Locate the cell with the specified text and output its [X, Y] center coordinate. 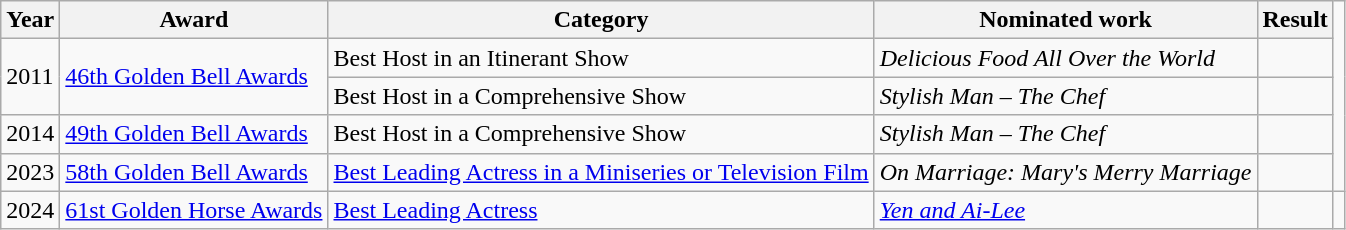
46th Golden Bell Awards [194, 77]
Delicious Food All Over the World [1066, 58]
Yen and Ai-Lee [1066, 210]
On Marriage: Mary's Merry Marriage [1066, 172]
58th Golden Bell Awards [194, 172]
Best Leading Actress [601, 210]
Best Leading Actress in a Miniseries or Television Film [601, 172]
Nominated work [1066, 20]
2014 [30, 134]
2011 [30, 77]
Category [601, 20]
49th Golden Bell Awards [194, 134]
Best Host in an Itinerant Show [601, 58]
Award [194, 20]
61st Golden Horse Awards [194, 210]
Result [1295, 20]
2024 [30, 210]
Year [30, 20]
2023 [30, 172]
